From the cell containing the given text, extract its center point as (x, y) coordinate. 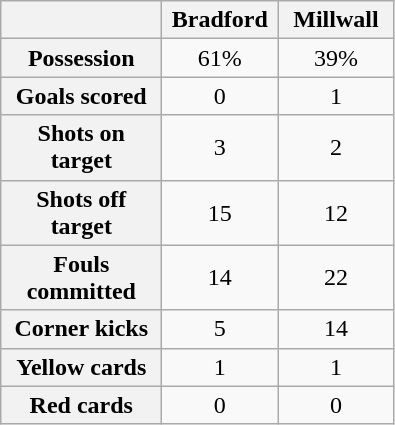
Yellow cards (82, 367)
12 (336, 212)
22 (336, 278)
Millwall (336, 20)
15 (220, 212)
61% (220, 58)
Corner kicks (82, 329)
Goals scored (82, 96)
39% (336, 58)
Red cards (82, 405)
Possession (82, 58)
3 (220, 148)
Shots on target (82, 148)
Fouls committed (82, 278)
Bradford (220, 20)
2 (336, 148)
5 (220, 329)
Shots off target (82, 212)
